Extract the [X, Y] coordinate from the center of the cell holding the provided text.  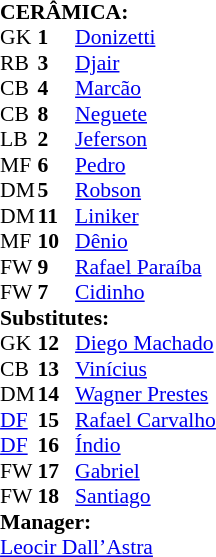
Gabriel [146, 471]
RB [19, 63]
Vinícius [146, 369]
11 [57, 216]
17 [57, 471]
Substitutes: [108, 318]
Índio [146, 445]
Neguete [146, 114]
Jeferson [146, 139]
13 [57, 369]
10 [57, 241]
Rafael Paraíba [146, 267]
6 [57, 165]
8 [57, 114]
9 [57, 267]
2 [57, 139]
3 [57, 63]
Cidinho [146, 293]
Marcão [146, 89]
Donizetti [146, 37]
1 [57, 37]
Manager: [108, 522]
16 [57, 445]
Rafael Carvalho [146, 420]
7 [57, 293]
Diego Machado [146, 343]
Santiago [146, 497]
4 [57, 89]
12 [57, 343]
LB [19, 139]
Liniker [146, 216]
14 [57, 395]
Wagner Prestes [146, 395]
15 [57, 420]
Robson [146, 191]
Dênio [146, 241]
5 [57, 191]
18 [57, 497]
Pedro [146, 165]
Djair [146, 63]
